Find where the given text appears and provide that cell's center as (X, Y) coordinate. 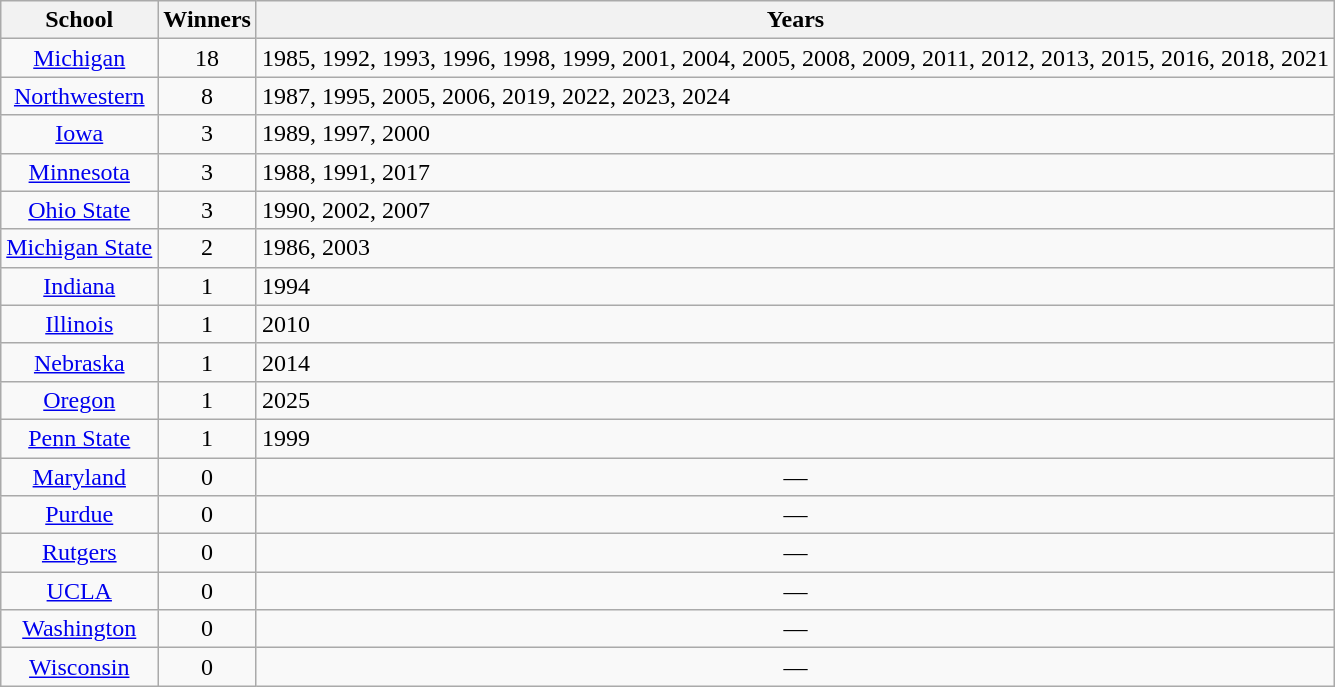
Minnesota (80, 172)
Purdue (80, 515)
Maryland (80, 477)
Oregon (80, 400)
1990, 2002, 2007 (795, 210)
1988, 1991, 2017 (795, 172)
Rutgers (80, 553)
School (80, 20)
2010 (795, 324)
2014 (795, 362)
1985, 1992, 1993, 1996, 1998, 1999, 2001, 2004, 2005, 2008, 2009, 2011, 2012, 2013, 2015, 2016, 2018, 2021 (795, 58)
Nebraska (80, 362)
Northwestern (80, 96)
8 (208, 96)
Winners (208, 20)
Washington (80, 629)
Penn State (80, 438)
Iowa (80, 134)
2025 (795, 400)
Indiana (80, 286)
1994 (795, 286)
1986, 2003 (795, 248)
Years (795, 20)
1999 (795, 438)
Michigan State (80, 248)
1989, 1997, 2000 (795, 134)
Wisconsin (80, 667)
Michigan (80, 58)
2 (208, 248)
18 (208, 58)
Illinois (80, 324)
Ohio State (80, 210)
1987, 1995, 2005, 2006, 2019, 2022, 2023, 2024 (795, 96)
UCLA (80, 591)
